From the cell containing the given text, extract its center point as [X, Y] coordinate. 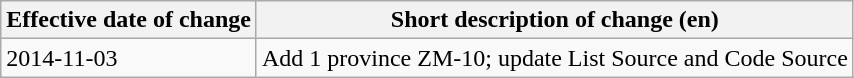
Add 1 province ZM-10; update List Source and Code Source [554, 58]
2014-11-03 [129, 58]
Short description of change (en) [554, 20]
Effective date of change [129, 20]
